Return (x, y) of the center of cell containing provided text 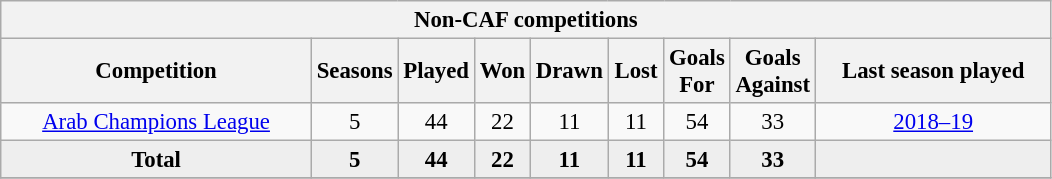
Won (502, 72)
Non-CAF competitions (526, 20)
Arab Champions League (156, 122)
2018–19 (933, 122)
Lost (636, 72)
Played (436, 72)
Goals Against (772, 72)
Drawn (570, 72)
Total (156, 160)
Competition (156, 72)
Last season played (933, 72)
Goals For (697, 72)
Seasons (354, 72)
